Provide the [x, y] coordinate of the cell's center where the given text is located.  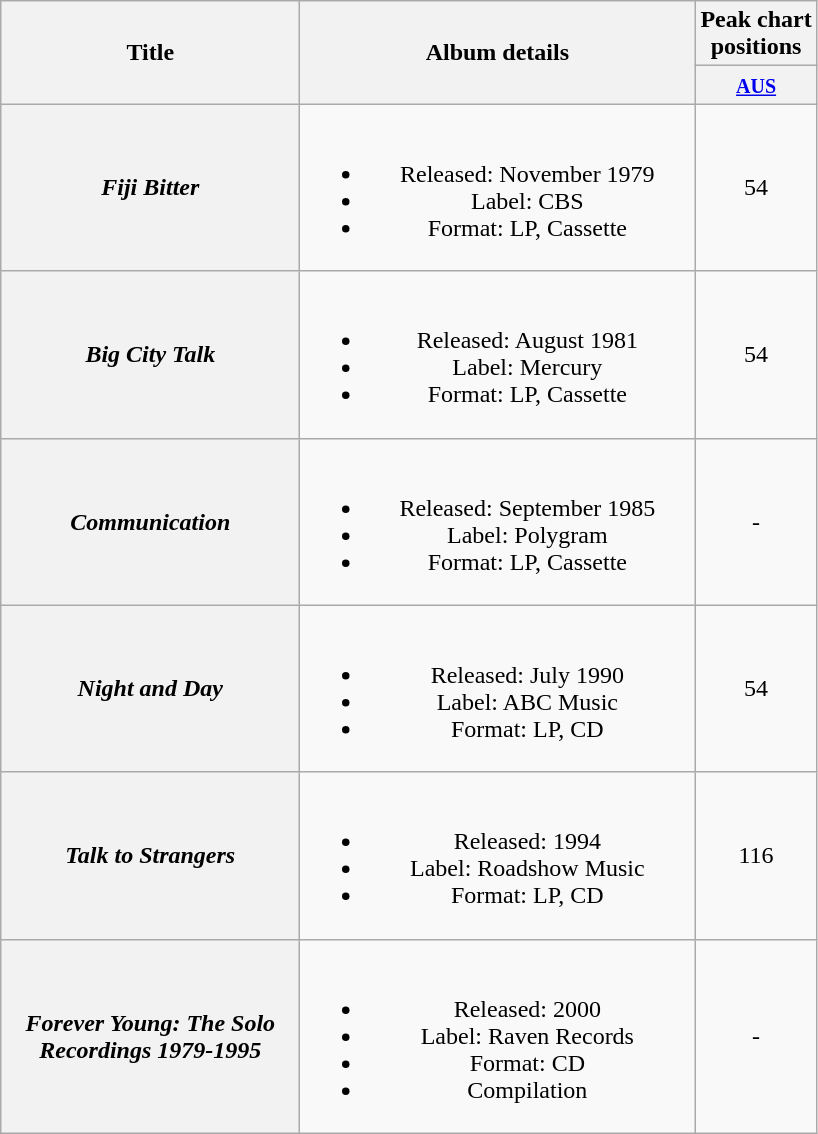
Forever Young: The Solo Recordings 1979-1995 [150, 1036]
Night and Day [150, 688]
Released: 1994Label: Roadshow MusicFormat: LP, CD [498, 856]
Released: July 1990Label: ABC MusicFormat: LP, CD [498, 688]
Released: August 1981Label: MercuryFormat: LP, Cassette [498, 354]
Released: September 1985Label: PolygramFormat: LP, Cassette [498, 522]
Title [150, 52]
Peak chartpositions [756, 34]
AUS [756, 85]
Communication [150, 522]
116 [756, 856]
Talk to Strangers [150, 856]
Fiji Bitter [150, 188]
Released: November 1979Label: CBSFormat: LP, Cassette [498, 188]
Album details [498, 52]
Big City Talk [150, 354]
Released: 2000Label: Raven RecordsFormat: CDCompilation [498, 1036]
